Return [X, Y] of the center of cell containing provided text 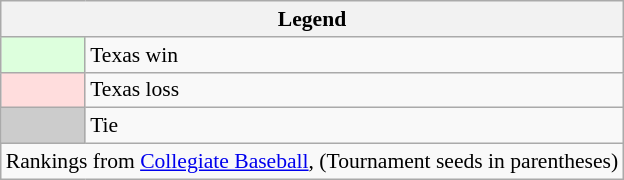
Texas win [354, 55]
Rankings from Collegiate Baseball, (Tournament seeds in parentheses) [312, 162]
Legend [312, 19]
Texas loss [354, 90]
Tie [354, 126]
